Search for the cell housing the specified text and yield its [X, Y] center coordinate. 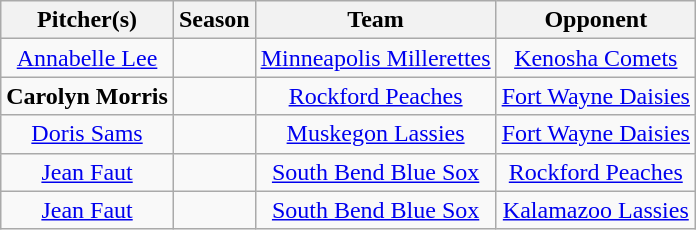
Doris Sams [88, 134]
Kalamazoo Lassies [596, 210]
Season [214, 20]
Pitcher(s) [88, 20]
Annabelle Lee [88, 58]
Kenosha Comets [596, 58]
Opponent [596, 20]
Carolyn Morris [88, 96]
Team [376, 20]
Minneapolis Millerettes [376, 58]
Muskegon Lassies [376, 134]
